Return (X, Y) of the center of cell containing provided text 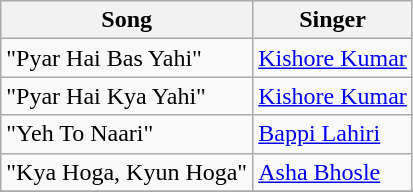
Singer (333, 20)
Asha Bhosle (333, 172)
Bappi Lahiri (333, 134)
"Pyar Hai Kya Yahi" (127, 96)
"Yeh To Naari" (127, 134)
"Kya Hoga, Kyun Hoga" (127, 172)
Song (127, 20)
"Pyar Hai Bas Yahi" (127, 58)
